Scan for the cell matching the given text and deliver its [x, y] coordinate at center. 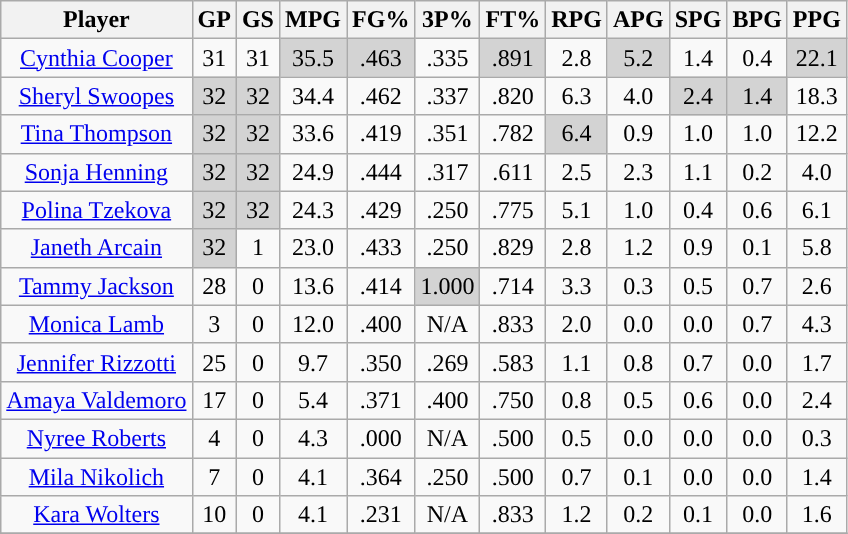
4 [214, 438]
Sonja Henning [96, 172]
2.0 [577, 324]
5.8 [816, 248]
.000 [381, 438]
.337 [448, 96]
.269 [448, 362]
.462 [381, 96]
.463 [381, 58]
1.000 [448, 286]
Monica Lamb [96, 324]
18.3 [816, 96]
12.2 [816, 134]
.782 [513, 134]
.444 [381, 172]
Polina Tzekova [96, 210]
Amaya Valdemoro [96, 400]
GS [258, 20]
7 [214, 477]
SPG [698, 20]
.433 [381, 248]
.891 [513, 58]
25 [214, 362]
1 [258, 248]
17 [214, 400]
.775 [513, 210]
Kara Wolters [96, 515]
APG [638, 20]
GP [214, 20]
Cynthia Cooper [96, 58]
33.6 [312, 134]
5.2 [638, 58]
Sheryl Swoopes [96, 96]
.820 [513, 96]
Jennifer Rizzotti [96, 362]
3 [214, 324]
1.7 [816, 362]
24.3 [312, 210]
Player [96, 20]
.350 [381, 362]
2.3 [638, 172]
28 [214, 286]
.750 [513, 400]
6.1 [816, 210]
.714 [513, 286]
3.3 [577, 286]
23.0 [312, 248]
1.6 [816, 515]
5.4 [312, 400]
.583 [513, 362]
MPG [312, 20]
Tina Thompson [96, 134]
34.4 [312, 96]
24.9 [312, 172]
12.0 [312, 324]
6.3 [577, 96]
10 [214, 515]
BPG [757, 20]
PPG [816, 20]
.429 [381, 210]
.317 [448, 172]
Janeth Arcain [96, 248]
.829 [513, 248]
Mila Nikolich [96, 477]
.364 [381, 477]
.335 [448, 58]
.419 [381, 134]
3P% [448, 20]
22.1 [816, 58]
9.7 [312, 362]
FT% [513, 20]
2.6 [816, 286]
.231 [381, 515]
5.1 [577, 210]
Nyree Roberts [96, 438]
RPG [577, 20]
Tammy Jackson [96, 286]
13.6 [312, 286]
.414 [381, 286]
.351 [448, 134]
2.5 [577, 172]
6.4 [577, 134]
.371 [381, 400]
35.5 [312, 58]
FG% [381, 20]
.611 [513, 172]
